Return the (X, Y) coordinate for the center point of the cell that contains the specified text.  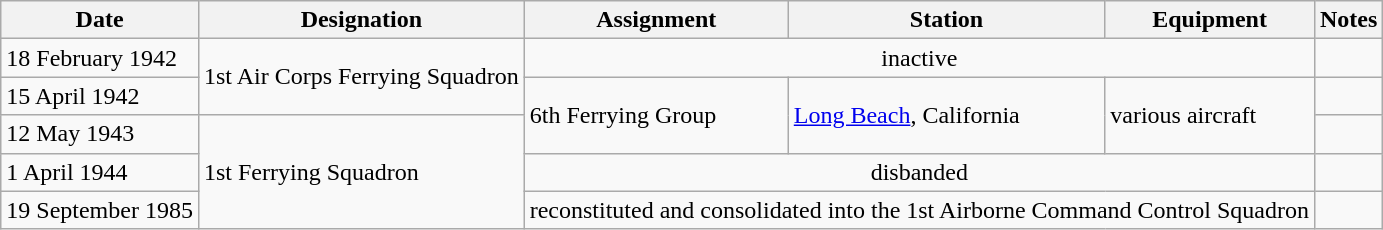
Equipment (1210, 20)
reconstituted and consolidated into the 1st Airborne Command Control Squadron (919, 210)
12 May 1943 (100, 134)
1 April 1944 (100, 172)
Station (946, 20)
1st Air Corps Ferrying Squadron (361, 77)
15 April 1942 (100, 96)
disbanded (919, 172)
Long Beach, California (946, 115)
19 September 1985 (100, 210)
Date (100, 20)
Notes (1348, 20)
various aircraft (1210, 115)
Designation (361, 20)
Assignment (656, 20)
inactive (919, 58)
18 February 1942 (100, 58)
1st Ferrying Squadron (361, 172)
6th Ferrying Group (656, 115)
